Return (x, y) of the center of cell containing provided text 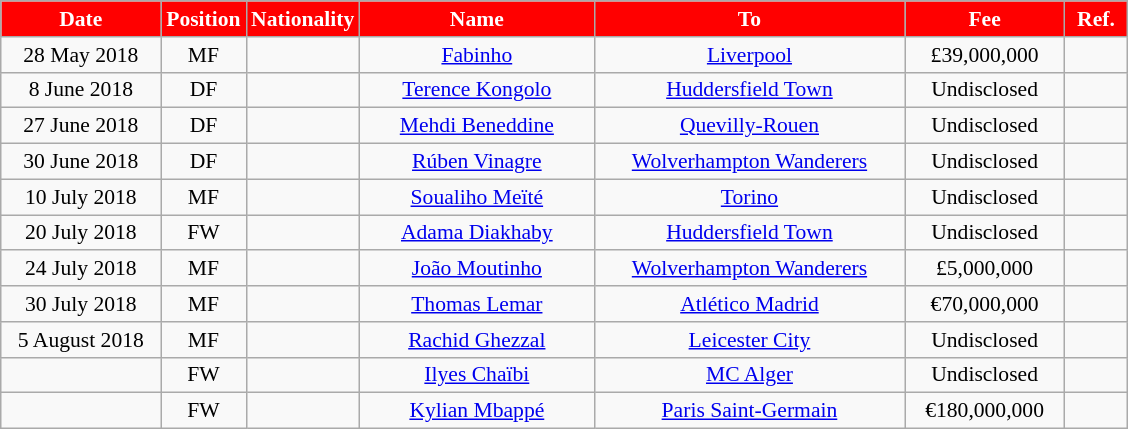
Atlético Madrid (749, 304)
£5,000,000 (985, 269)
Fee (985, 19)
€180,000,000 (985, 411)
24 July 2018 (81, 269)
Torino (749, 197)
Paris Saint-Germain (749, 411)
To (749, 19)
5 August 2018 (81, 340)
Name (476, 19)
Kylian Mbappé (476, 411)
30 June 2018 (81, 162)
João Moutinho (476, 269)
20 July 2018 (81, 233)
Mehdi Beneddine (476, 126)
Rachid Ghezzal (476, 340)
Ref. (1096, 19)
27 June 2018 (81, 126)
Liverpool (749, 55)
Adama Diakhaby (476, 233)
Nationality (302, 19)
Soualiho Meïté (476, 197)
£39,000,000 (985, 55)
30 July 2018 (81, 304)
10 July 2018 (81, 197)
Rúben Vinagre (476, 162)
€70,000,000 (985, 304)
Position (204, 19)
Date (81, 19)
Leicester City (749, 340)
28 May 2018 (81, 55)
Terence Kongolo (476, 90)
MC Alger (749, 375)
Quevilly-Rouen (749, 126)
Thomas Lemar (476, 304)
8 June 2018 (81, 90)
Fabinho (476, 55)
Ilyes Chaïbi (476, 375)
